Return (x, y) of the center of cell containing provided text 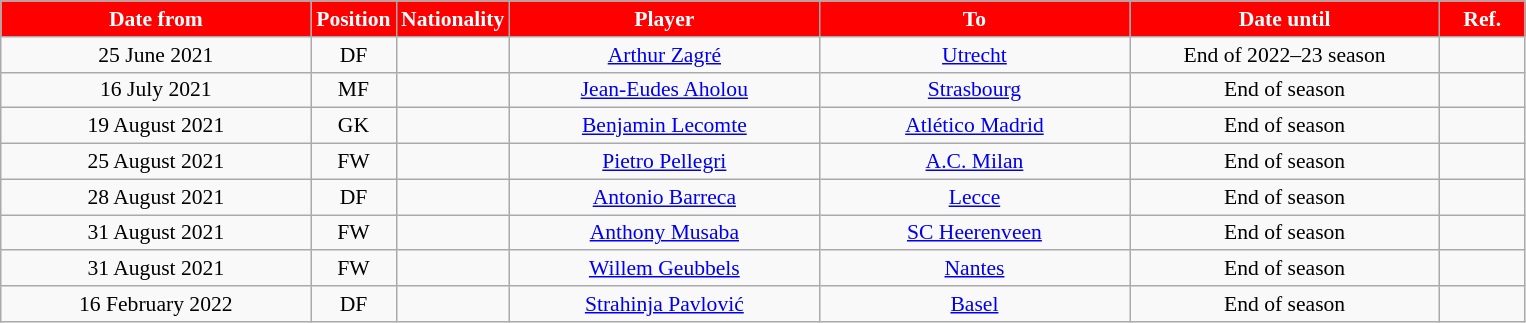
Date until (1285, 19)
Nationality (452, 19)
25 June 2021 (156, 55)
To (974, 19)
Jean-Eudes Aholou (664, 90)
A.C. Milan (974, 162)
Nantes (974, 269)
MF (354, 90)
Date from (156, 19)
16 July 2021 (156, 90)
End of 2022–23 season (1285, 55)
Basel (974, 304)
Ref. (1482, 19)
Atlético Madrid (974, 126)
Benjamin Lecomte (664, 126)
Pietro Pellegri (664, 162)
Strasbourg (974, 90)
Willem Geubbels (664, 269)
Anthony Musaba (664, 233)
16 February 2022 (156, 304)
SC Heerenveen (974, 233)
Strahinja Pavlović (664, 304)
Utrecht (974, 55)
Lecce (974, 197)
Antonio Barreca (664, 197)
Player (664, 19)
Arthur Zagré (664, 55)
19 August 2021 (156, 126)
Position (354, 19)
25 August 2021 (156, 162)
28 August 2021 (156, 197)
GK (354, 126)
